Extract the (x, y) coordinate from the center of the cell holding the provided text.  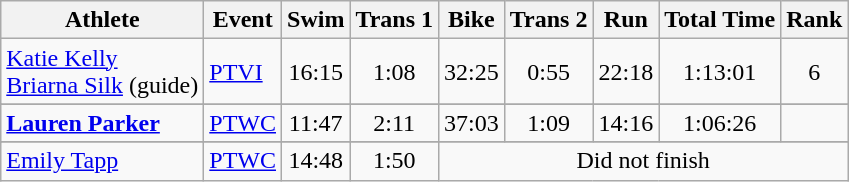
1:50 (394, 161)
Bike (472, 20)
14:48 (316, 161)
6 (814, 72)
11:47 (316, 123)
32:25 (472, 72)
Trans 1 (394, 20)
2:11 (394, 123)
Swim (316, 20)
Total Time (720, 20)
1:06:26 (720, 123)
Did not finish (644, 161)
Rank (814, 20)
Event (243, 20)
Trans 2 (548, 20)
1:08 (394, 72)
22:18 (626, 72)
Run (626, 20)
Emily Tapp (102, 161)
16:15 (316, 72)
Lauren Parker (102, 123)
37:03 (472, 123)
1:13:01 (720, 72)
14:16 (626, 123)
Athlete (102, 20)
1:09 (548, 123)
0:55 (548, 72)
Katie KellyBriarna Silk (guide) (102, 72)
PTVI (243, 72)
